From the cell containing the given text, extract its center point as [x, y] coordinate. 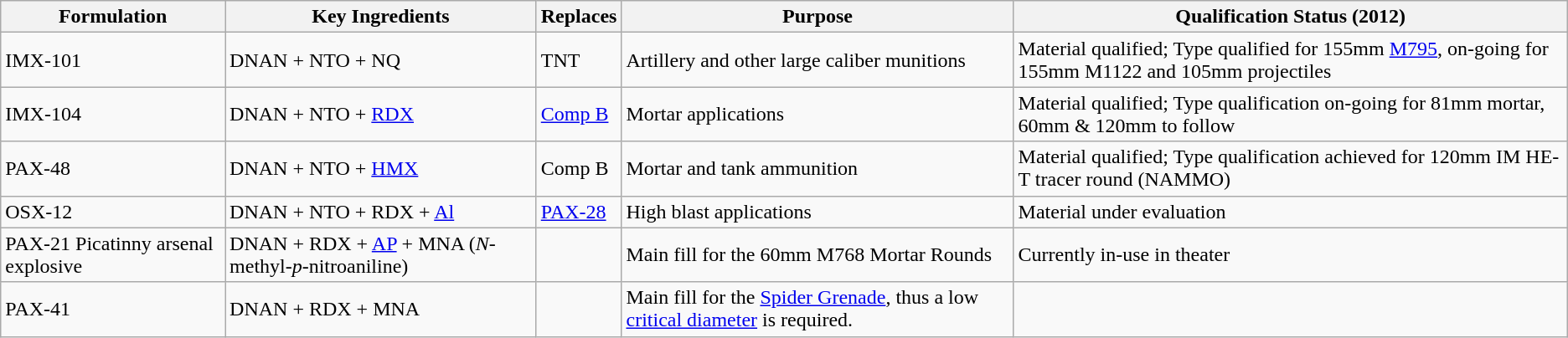
DNAN + NTO + RDX + Al [381, 212]
OSX-12 [113, 212]
Artillery and other large caliber munitions [818, 60]
IMX-104 [113, 114]
PAX-21 Picatinny arsenal explosive [113, 254]
Material under evaluation [1290, 212]
Material qualified; Type qualification on-going for 81mm mortar, 60mm & 120mm to follow [1290, 114]
Qualification Status (2012) [1290, 17]
High blast applications [818, 212]
Replaces [579, 17]
DNAN + NTO + HMX [381, 169]
Mortar and tank ammunition [818, 169]
Purpose [818, 17]
PAX-41 [113, 310]
Material qualified; Type qualification achieved for 120mm IM HE-T tracer round (NAMMO) [1290, 169]
IMX-101 [113, 60]
DNAN + RDX + AP + MNA (N-methyl-p-nitroaniline) [381, 254]
PAX-28 [579, 212]
PAX-48 [113, 169]
Material qualified; Type qualified for 155mm M795, on-going for 155mm M1122 and 105mm projectiles [1290, 60]
Main fill for the 60mm M768 Mortar Rounds [818, 254]
Mortar applications [818, 114]
DNAN + NTO + NQ [381, 60]
Currently in-use in theater [1290, 254]
Key Ingredients [381, 17]
Formulation [113, 17]
DNAN + RDX + MNA [381, 310]
Main fill for the Spider Grenade, thus a low critical diameter is required. [818, 310]
TNT [579, 60]
DNAN + NTO + RDX [381, 114]
